Identify which cell holds the provided text, then report its (X, Y) central coordinate. 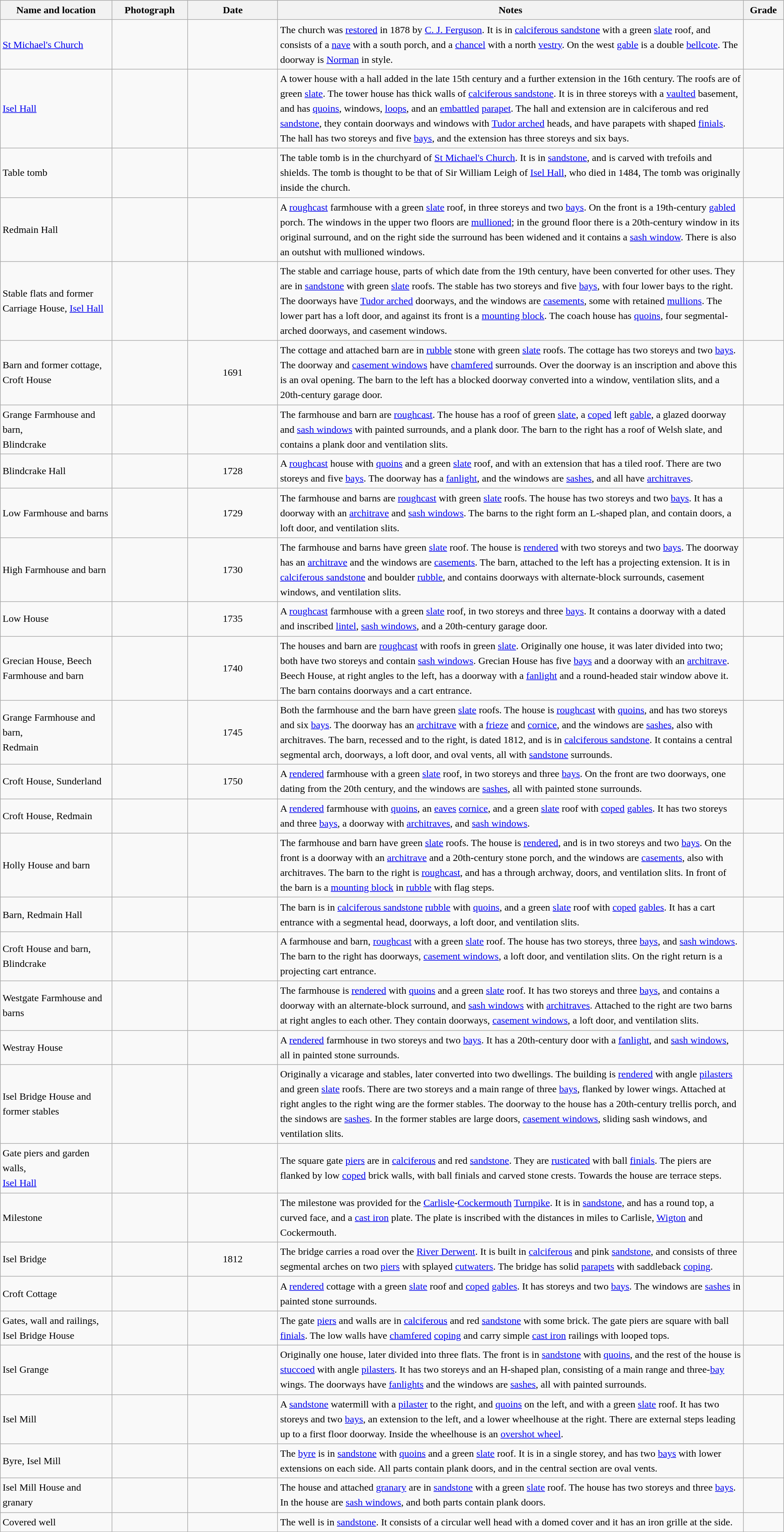
Gates, wall and railings,Isel Bridge House (56, 1328)
1750 (233, 782)
Name and location (56, 10)
Barn and former cottage,Croft House (56, 372)
Croft Cottage (56, 1293)
Stable flats and former Carriage House, Isel Hall (56, 301)
Notes (510, 10)
Grade (763, 10)
Low House (56, 619)
The well is in sandstone. It consists of a circular well head with a domed cover and it has an iron grille at the side. (510, 1522)
High Farmhouse and barn (56, 569)
1812 (233, 1259)
1745 (233, 732)
Gate piers and garden walls,Isel Hall (56, 1168)
1740 (233, 669)
Isel Bridge (56, 1259)
Blindcrake Hall (56, 471)
Table tomb (56, 173)
Redmain Hall (56, 229)
1735 (233, 619)
Milestone (56, 1217)
Low Farmhouse and barns (56, 513)
Westray House (56, 1048)
1728 (233, 471)
Grange Farmhouse and barn,Blindcrake (56, 429)
Westgate Farmhouse and barns (56, 1005)
Isel Hall (56, 108)
Isel Bridge House and former stables (56, 1104)
Grecian House, Beech Farmhouse and barn (56, 669)
Holly House and barn (56, 865)
Grange Farmhouse and barn,Redmain (56, 732)
A rendered cottage with a green slate roof and coped gables. It has storeys and two bays. The windows are sashes in painted stone surrounds. (510, 1293)
A rendered farmhouse in two storeys and two bays. It has a 20th-century door with a fanlight, and sash windows, all in painted stone surrounds. (510, 1048)
Photograph (150, 10)
Croft House, Sunderland (56, 782)
1730 (233, 569)
Isel Mill House and granary (56, 1495)
Byre, Isel Mill (56, 1461)
Isel Mill (56, 1419)
Croft House, Redmain (56, 816)
1729 (233, 513)
1691 (233, 372)
Barn, Redmain Hall (56, 914)
Isel Grange (56, 1369)
Covered well (56, 1522)
Croft House and barn, Blindcrake (56, 957)
St Michael's Church (56, 45)
Date (233, 10)
